From the cell containing the given text, extract its center point as (X, Y) coordinate. 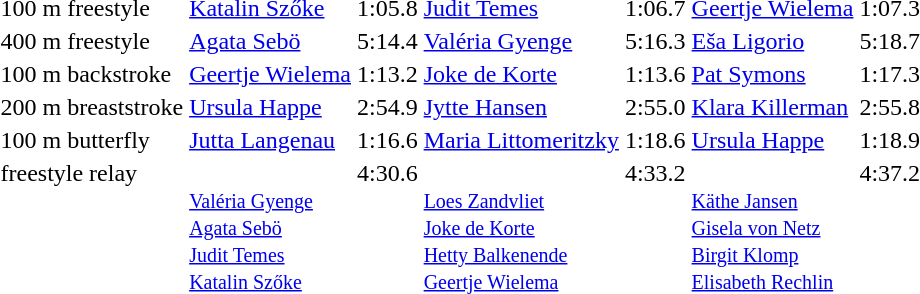
1:16.6 (387, 140)
1:13.6 (655, 74)
Agata Sebö (270, 41)
Joke de Korte (521, 74)
5:14.4 (387, 41)
Jytte Hansen (521, 107)
Valéria Gyenge (521, 41)
5:16.3 (655, 41)
Eša Ligorio (772, 41)
1:13.2 (387, 74)
2:54.9 (387, 107)
Klara Killerman (772, 107)
Geertje Wielema (270, 74)
Pat Symons (772, 74)
2:55.0 (655, 107)
Maria Littomeritzky (521, 140)
Jutta Langenau (270, 140)
1:18.6 (655, 140)
